Return (x, y) of the center of cell containing provided text 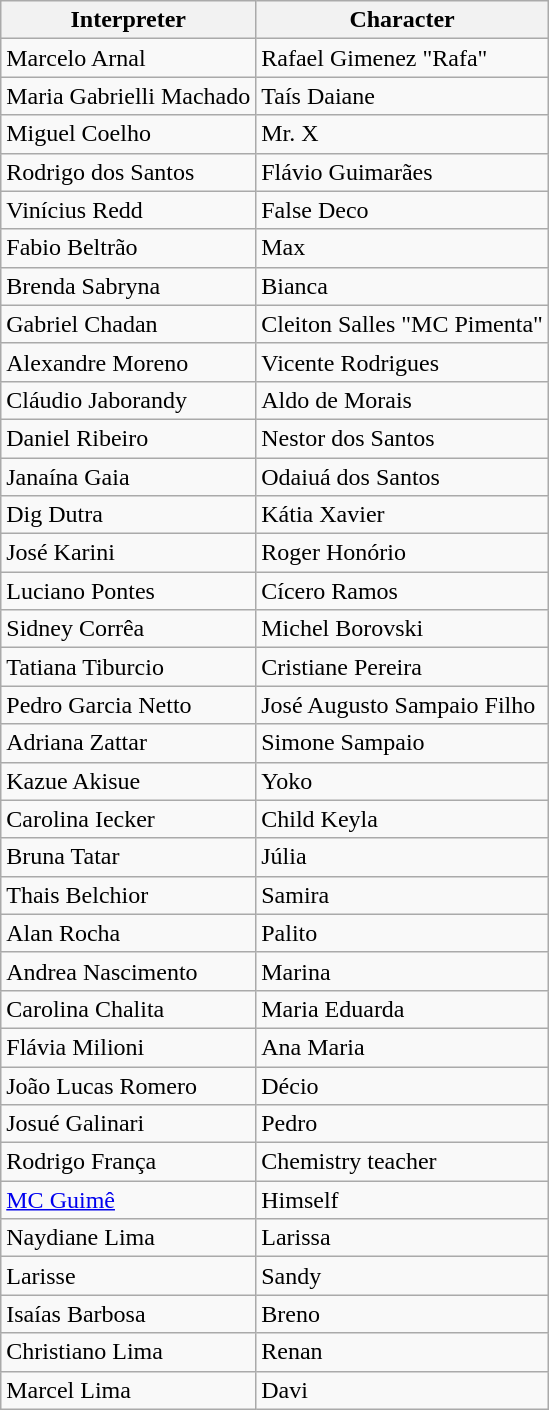
Marina (402, 971)
Tatiana Tiburcio (128, 667)
Josué Galinari (128, 1124)
Isaías Barbosa (128, 1314)
Himself (402, 1200)
Brenda Sabryna (128, 286)
Vinícius Redd (128, 210)
Max (402, 248)
Mr. X (402, 134)
Daniel Ribeiro (128, 438)
Maria Eduarda (402, 1009)
Pedro (402, 1124)
Taís Daiane (402, 96)
José Karini (128, 553)
Adriana Zattar (128, 743)
Cristiane Pereira (402, 667)
Larisse (128, 1276)
Michel Borovski (402, 629)
Marcelo Arnal (128, 58)
Bruna Tatar (128, 857)
Chemistry teacher (402, 1162)
Sidney Corrêa (128, 629)
Sandy (402, 1276)
Carolina Chalita (128, 1009)
Vicente Rodrigues (402, 362)
Kazue Akisue (128, 781)
Fabio Beltrão (128, 248)
Palito (402, 933)
Ana Maria (402, 1047)
Nestor dos Santos (402, 438)
Cícero Ramos (402, 591)
Aldo de Morais (402, 400)
Bianca (402, 286)
Pedro Garcia Netto (128, 705)
Dig Dutra (128, 515)
Carolina Iecker (128, 819)
Simone Sampaio (402, 743)
Character (402, 20)
Kátia Xavier (402, 515)
Flávio Guimarães (402, 172)
Yoko (402, 781)
Flávia Milioni (128, 1047)
MC Guimê (128, 1200)
False Deco (402, 210)
Odaiuá dos Santos (402, 477)
Rodrigo dos Santos (128, 172)
Miguel Coelho (128, 134)
Cláudio Jaborandy (128, 400)
Breno (402, 1314)
Décio (402, 1085)
Maria Gabrielli Machado (128, 96)
Rafael Gimenez "Rafa" (402, 58)
Alan Rocha (128, 933)
Renan (402, 1352)
João Lucas Romero (128, 1085)
Luciano Pontes (128, 591)
Andrea Nascimento (128, 971)
Christiano Lima (128, 1352)
Davi (402, 1390)
Larissa (402, 1238)
Cleiton Salles "MC Pimenta" (402, 324)
Interpreter (128, 20)
José Augusto Sampaio Filho (402, 705)
Naydiane Lima (128, 1238)
Marcel Lima (128, 1390)
Alexandre Moreno (128, 362)
Rodrigo França (128, 1162)
Thais Belchior (128, 895)
Janaína Gaia (128, 477)
Child Keyla (402, 819)
Roger Honório (402, 553)
Gabriel Chadan (128, 324)
Samira (402, 895)
Júlia (402, 857)
